Locate the cell with the specified text and output its [x, y] center coordinate. 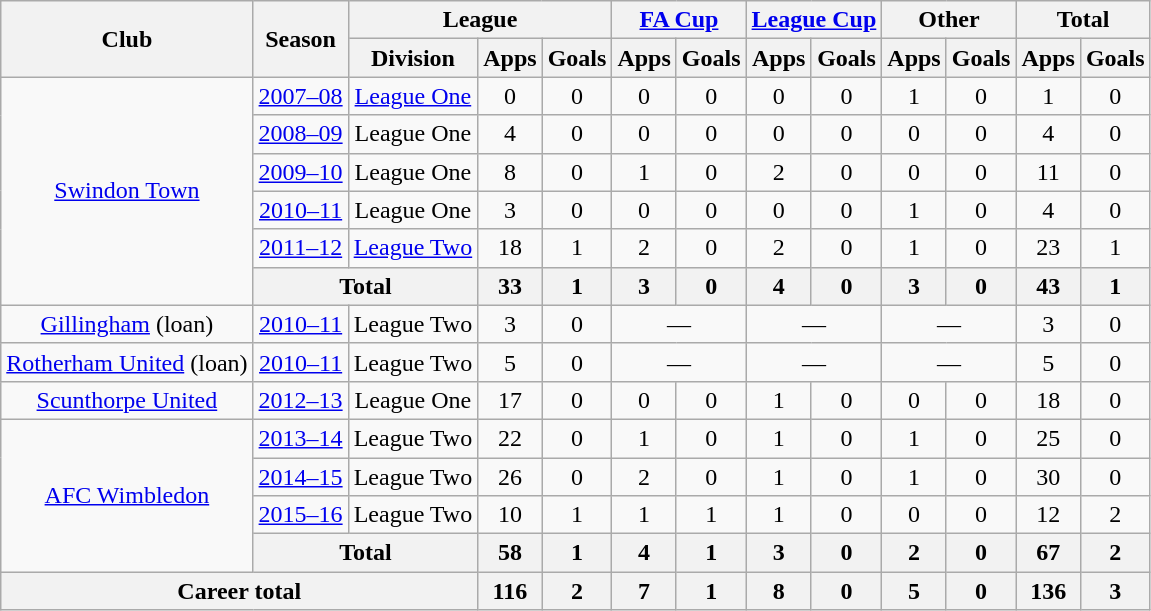
Rotherham United (loan) [127, 362]
FA Cup [679, 20]
2014–15 [300, 477]
Swindon Town [127, 191]
Career total [240, 591]
League Cup [814, 20]
2012–13 [300, 400]
2007–08 [300, 96]
23 [1048, 248]
136 [1048, 591]
25 [1048, 438]
58 [510, 553]
22 [510, 438]
43 [1048, 286]
33 [510, 286]
26 [510, 477]
30 [1048, 477]
League [480, 20]
2015–16 [300, 515]
Scunthorpe United [127, 400]
Season [300, 39]
2009–10 [300, 172]
AFC Wimbledon [127, 495]
2013–14 [300, 438]
Other [949, 20]
116 [510, 591]
Club [127, 39]
12 [1048, 515]
Gillingham (loan) [127, 324]
Division [413, 58]
10 [510, 515]
17 [510, 400]
11 [1048, 172]
67 [1048, 553]
2008–09 [300, 134]
2011–12 [300, 248]
7 [644, 591]
